Return the [x, y] coordinate for the center point of the cell that contains the specified text.  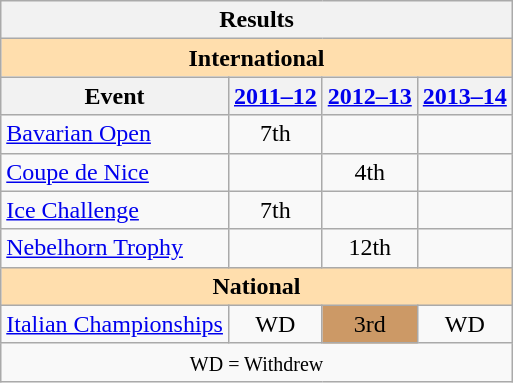
Nebelhorn Trophy [115, 248]
Bavarian Open [115, 134]
Event [115, 96]
2013–14 [464, 96]
International [257, 58]
National [257, 286]
2012–13 [370, 96]
WD = Withdrew [257, 362]
Italian Championships [115, 324]
12th [370, 248]
3rd [370, 324]
Ice Challenge [115, 210]
2011–12 [275, 96]
Coupe de Nice [115, 172]
4th [370, 172]
Results [257, 20]
